Return (X, Y) of the center of cell containing provided text 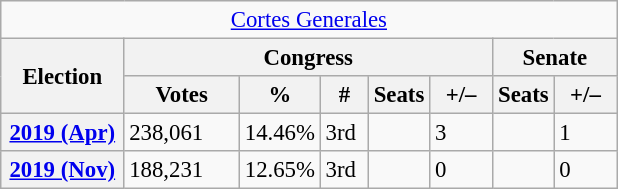
Election (62, 76)
188,231 (182, 170)
Votes (182, 95)
Cortes Generales (309, 20)
2019 (Apr) (62, 133)
14.46% (280, 133)
# (344, 95)
1 (586, 133)
238,061 (182, 133)
% (280, 95)
Congress (308, 58)
Senate (555, 58)
3 (462, 133)
12.65% (280, 170)
2019 (Nov) (62, 170)
